Return (x, y) of the center of cell containing provided text 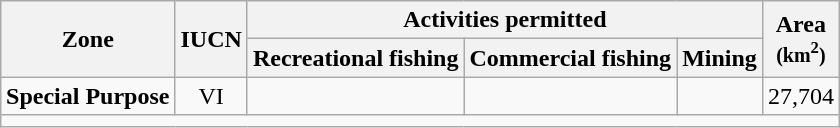
Recreational fishing (356, 58)
27,704 (800, 96)
VI (211, 96)
Mining (720, 58)
IUCN (211, 39)
Commercial fishing (570, 58)
Area(km2) (800, 39)
Special Purpose (88, 96)
Activities permitted (504, 20)
Zone (88, 39)
